Return (X, Y) of the center of cell containing provided text 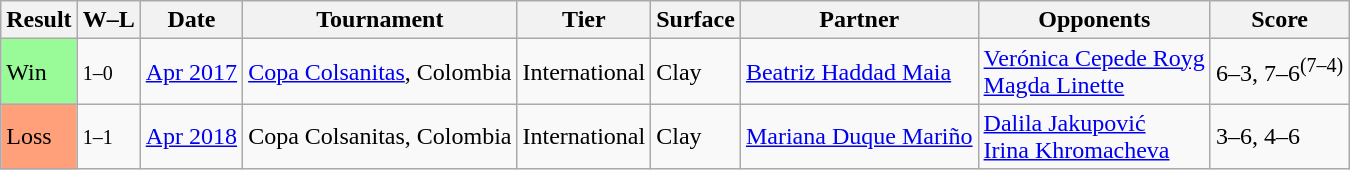
Partner (859, 20)
Mariana Duque Mariño (859, 136)
1–1 (108, 136)
Result (39, 20)
Verónica Cepede Royg Magda Linette (1094, 72)
Opponents (1094, 20)
Tournament (380, 20)
3–6, 4–6 (1279, 136)
Date (191, 20)
Apr 2017 (191, 72)
Surface (696, 20)
Score (1279, 20)
Tier (584, 20)
1–0 (108, 72)
6–3, 7–6(7–4) (1279, 72)
Dalila Jakupović Irina Khromacheva (1094, 136)
Win (39, 72)
Beatriz Haddad Maia (859, 72)
Loss (39, 136)
Apr 2018 (191, 136)
W–L (108, 20)
